Provide the [x, y] coordinate of the cell's center where the given text is located.  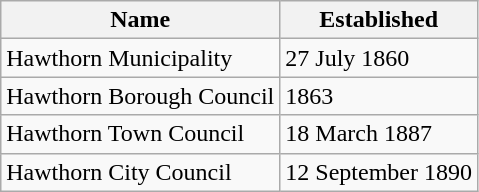
12 September 1890 [379, 172]
Hawthorn Town Council [140, 134]
Established [379, 20]
18 March 1887 [379, 134]
Hawthorn Borough Council [140, 96]
Hawthorn City Council [140, 172]
Hawthorn Municipality [140, 58]
1863 [379, 96]
27 July 1860 [379, 58]
Name [140, 20]
